From the cell containing the given text, extract its center point as [X, Y] coordinate. 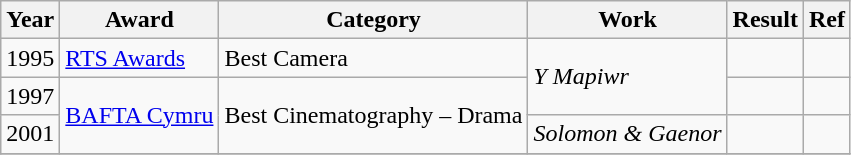
Category [374, 20]
RTS Awards [140, 58]
Result [765, 20]
Work [628, 20]
Best Camera [374, 58]
1997 [30, 96]
Best Cinematography – Drama [374, 115]
BAFTA Cymru [140, 115]
Year [30, 20]
1995 [30, 58]
Y Mapiwr [628, 77]
Award [140, 20]
Ref [826, 20]
Solomon & Gaenor [628, 134]
2001 [30, 134]
